From the cell containing the given text, extract its center point as (X, Y) coordinate. 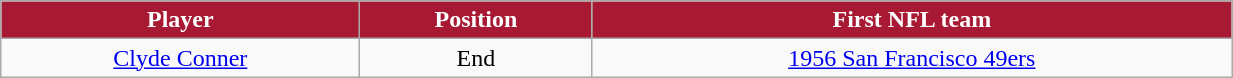
Clyde Conner (180, 58)
End (476, 58)
1956 San Francisco 49ers (912, 58)
Position (476, 20)
Player (180, 20)
First NFL team (912, 20)
